Search for the cell housing the specified text and yield its (x, y) center coordinate. 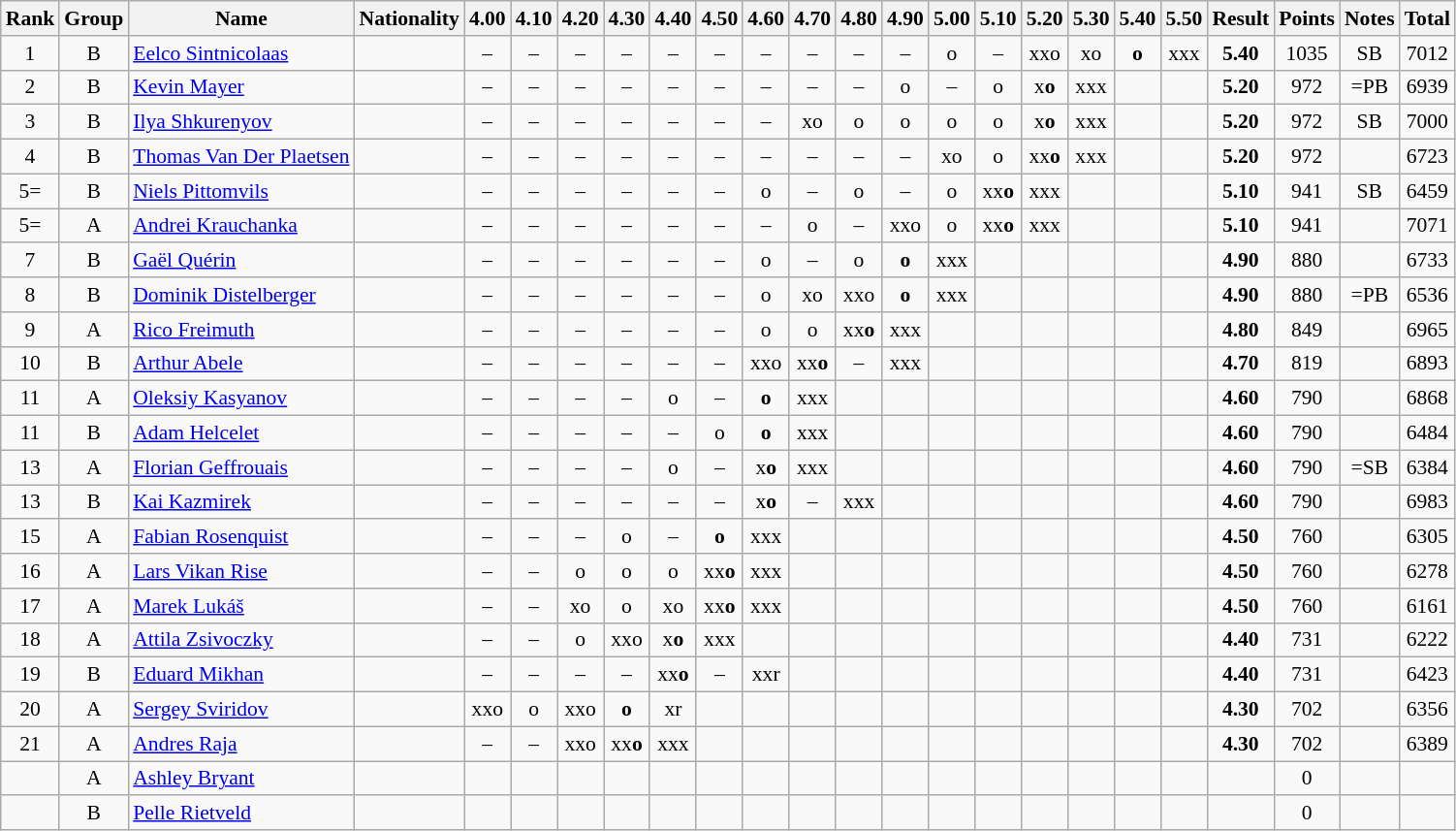
Ilya Shkurenyov (240, 122)
Sergey Sviridov (240, 710)
6893 (1427, 364)
Attila Zsivoczky (240, 640)
Total (1427, 18)
6459 (1427, 191)
20 (31, 710)
Gaël Quérin (240, 261)
16 (31, 571)
Fabian Rosenquist (240, 537)
Marek Lukáš (240, 606)
Dominik Distelberger (240, 295)
Rico Freimuth (240, 330)
6356 (1427, 710)
6965 (1427, 330)
15 (31, 537)
6278 (1427, 571)
Thomas Van Der Plaetsen (240, 157)
9 (31, 330)
6384 (1427, 467)
6305 (1427, 537)
Eduard Mikhan (240, 675)
4.00 (488, 18)
7 (31, 261)
6733 (1427, 261)
3 (31, 122)
6222 (1427, 640)
Eelco Sintnicolaas (240, 53)
6939 (1427, 87)
Result (1241, 18)
5.50 (1184, 18)
6389 (1427, 744)
Lars Vikan Rise (240, 571)
4 (31, 157)
6723 (1427, 157)
18 (31, 640)
Ashley Bryant (240, 779)
4.10 (534, 18)
6423 (1427, 675)
Niels Pittomvils (240, 191)
Andres Raja (240, 744)
7000 (1427, 122)
4.20 (581, 18)
1035 (1307, 53)
xxr (766, 675)
xr (673, 710)
849 (1307, 330)
Florian Geffrouais (240, 467)
Pelle Rietveld (240, 814)
8 (31, 295)
Group (93, 18)
819 (1307, 364)
Name (240, 18)
7012 (1427, 53)
Andrei Krauchanka (240, 226)
19 (31, 675)
Kevin Mayer (240, 87)
6868 (1427, 399)
Adam Helcelet (240, 433)
Points (1307, 18)
Oleksiy Kasyanov (240, 399)
6536 (1427, 295)
6161 (1427, 606)
Rank (31, 18)
1 (31, 53)
10 (31, 364)
Arthur Abele (240, 364)
Nationality (409, 18)
6983 (1427, 502)
5.30 (1092, 18)
17 (31, 606)
2 (31, 87)
6484 (1427, 433)
Notes (1370, 18)
7071 (1427, 226)
21 (31, 744)
=SB (1370, 467)
5.00 (952, 18)
Kai Kazmirek (240, 502)
